Provide the (x, y) coordinate of the cell's center where the given text is located.  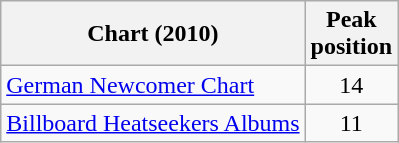
Chart (2010) (153, 34)
Billboard Heatseekers Albums (153, 123)
Peakposition (351, 34)
German Newcomer Chart (153, 85)
11 (351, 123)
14 (351, 85)
